Capture the cell that displays the provided text and extract its (X, Y) central coordinate. 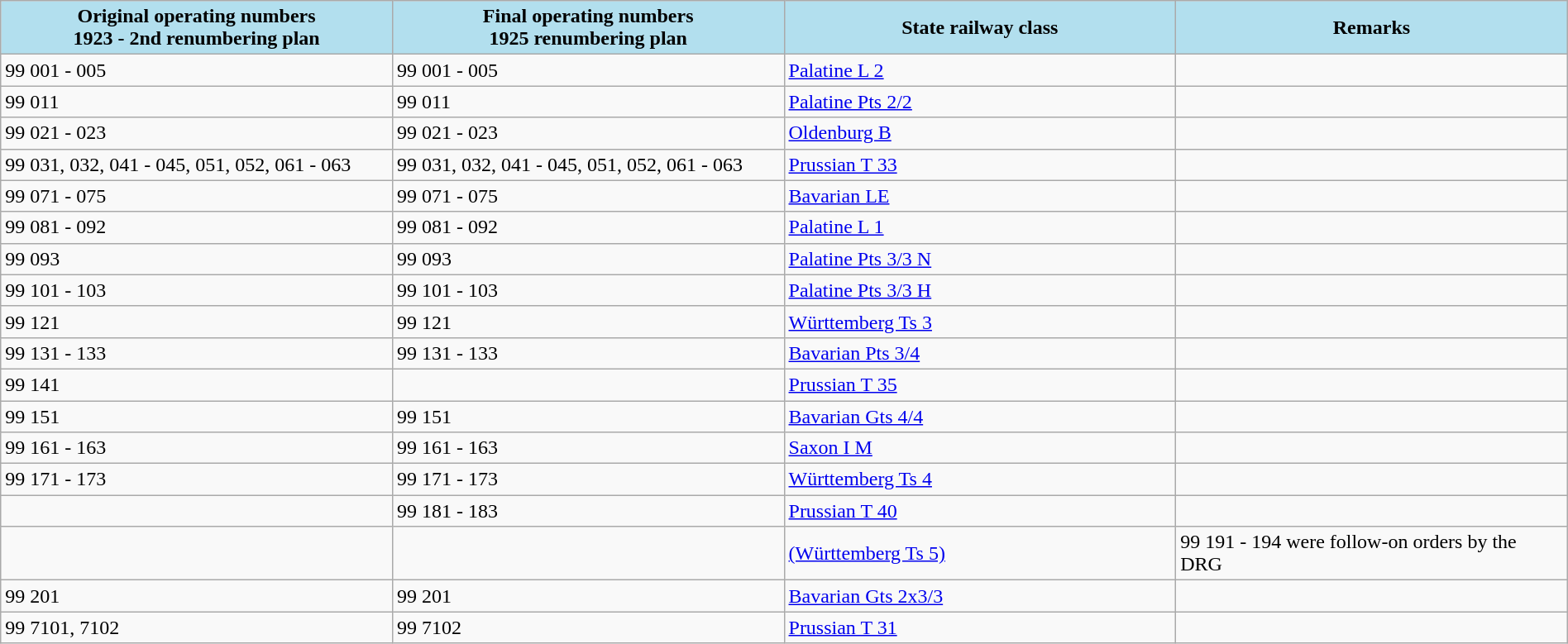
Württemberg Ts 4 (980, 479)
Bavarian Pts 3/4 (980, 353)
Prussian T 33 (980, 165)
Palatine Pts 3/3 H (980, 290)
Palatine L 2 (980, 70)
Prussian T 35 (980, 384)
Württemberg Ts 3 (980, 322)
Oldenburg B (980, 133)
99 7101, 7102 (197, 627)
Palatine L 1 (980, 227)
Saxon I M (980, 448)
Original operating numbers 1923 - 2nd renumbering plan (197, 28)
Bavarian Gts 4/4 (980, 416)
99 191 - 194 were follow-on orders by the DRG (1372, 554)
99 141 (197, 384)
(Württemberg Ts 5) (980, 554)
Bavarian Gts 2x3/3 (980, 596)
Bavarian LE (980, 196)
Prussian T 31 (980, 627)
State railway class (980, 28)
99 181 - 183 (588, 511)
Palatine Pts 2/2 (980, 102)
Prussian T 40 (980, 511)
99 7102 (588, 627)
Remarks (1372, 28)
Palatine Pts 3/3 N (980, 259)
Final operating numbers 1925 renumbering plan (588, 28)
